Capture the cell that displays the provided text and extract its [X, Y] central coordinate. 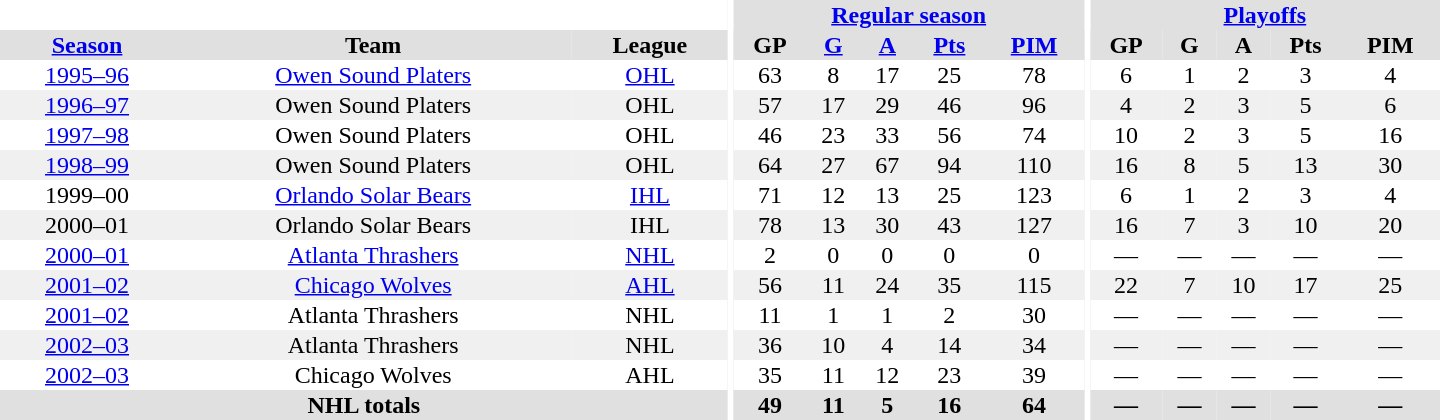
1997–98 [87, 135]
20 [1390, 225]
36 [770, 345]
1999–00 [87, 195]
Team [373, 45]
49 [770, 405]
22 [1126, 285]
94 [949, 165]
14 [949, 345]
43 [949, 225]
33 [887, 135]
57 [770, 105]
1996–97 [87, 105]
39 [1034, 375]
63 [770, 75]
34 [1034, 345]
29 [887, 105]
27 [833, 165]
League [650, 45]
Playoffs [1265, 15]
1995–96 [87, 75]
123 [1034, 195]
Regular season [909, 15]
127 [1034, 225]
NHL totals [364, 405]
74 [1034, 135]
96 [1034, 105]
Season [87, 45]
115 [1034, 285]
71 [770, 195]
110 [1034, 165]
24 [887, 285]
67 [887, 165]
1998–99 [87, 165]
